Locate the cell with the specified text and output its [x, y] center coordinate. 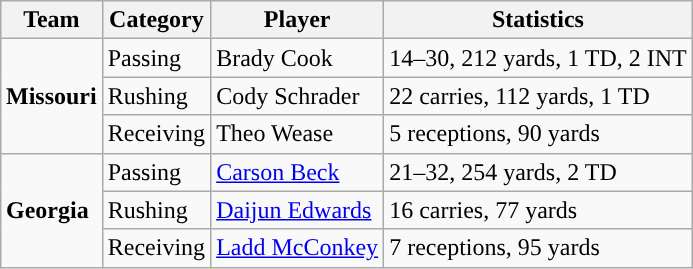
Team [51, 20]
21–32, 254 yards, 2 TD [538, 172]
Georgia [51, 210]
Cody Schrader [298, 96]
Brady Cook [298, 58]
5 receptions, 90 yards [538, 134]
22 carries, 112 yards, 1 TD [538, 96]
Ladd McConkey [298, 248]
Category [156, 20]
Daijun Edwards [298, 210]
Missouri [51, 96]
16 carries, 77 yards [538, 210]
7 receptions, 95 yards [538, 248]
14–30, 212 yards, 1 TD, 2 INT [538, 58]
Player [298, 20]
Statistics [538, 20]
Theo Wease [298, 134]
Carson Beck [298, 172]
